Return the [x, y] coordinate for the center point of the cell that contains the specified text.  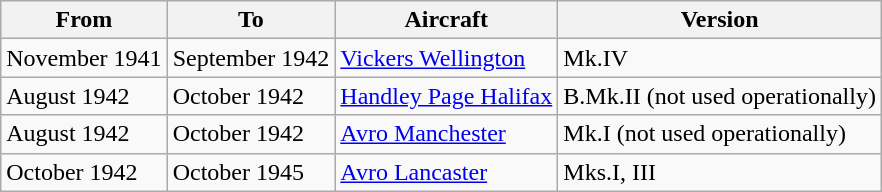
September 1942 [251, 58]
Mk.I (not used operationally) [720, 134]
Handley Page Halifax [446, 96]
Version [720, 20]
Mks.I, III [720, 172]
November 1941 [84, 58]
Vickers Wellington [446, 58]
To [251, 20]
From [84, 20]
October 1945 [251, 172]
Avro Manchester [446, 134]
Avro Lancaster [446, 172]
B.Mk.II (not used operationally) [720, 96]
Mk.IV [720, 58]
Aircraft [446, 20]
